Search for the cell housing the specified text and yield its (x, y) center coordinate. 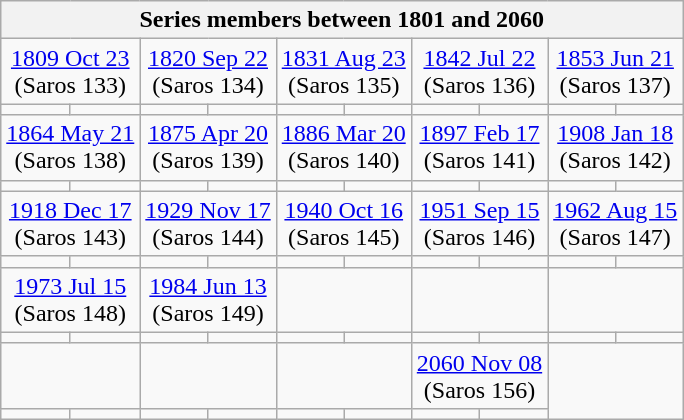
1918 Dec 17(Saros 143) (70, 224)
1973 Jul 15(Saros 148) (70, 300)
1831 Aug 23(Saros 135) (344, 72)
1951 Sep 15(Saros 146) (479, 224)
1820 Sep 22(Saros 134) (208, 72)
2060 Nov 08(Saros 156) (479, 376)
1908 Jan 18(Saros 142) (616, 148)
1853 Jun 21(Saros 137) (616, 72)
1962 Aug 15(Saros 147) (616, 224)
1929 Nov 17(Saros 144) (208, 224)
Series members between 1801 and 2060 (342, 20)
1984 Jun 13(Saros 149) (208, 300)
1897 Feb 17(Saros 141) (479, 148)
1864 May 21(Saros 138) (70, 148)
1886 Mar 20(Saros 140) (344, 148)
1875 Apr 20(Saros 139) (208, 148)
1809 Oct 23(Saros 133) (70, 72)
1940 Oct 16(Saros 145) (344, 224)
1842 Jul 22(Saros 136) (479, 72)
